Identify which cell holds the provided text, then report its [x, y] central coordinate. 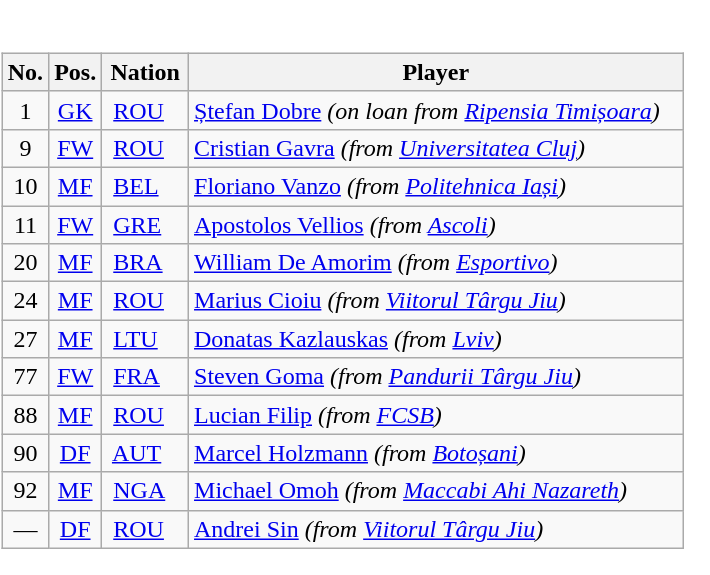
Apostolos Vellios (from Ascoli) [436, 225]
Ștefan Dobre (on loan from Ripensia Timișoara) [436, 110]
— [25, 529]
20 [25, 263]
Steven Goma (from Pandurii Târgu Jiu) [436, 377]
GK [76, 110]
NGA [146, 491]
Marcel Holzmann (from Botoșani) [436, 453]
Donatas Kazlauskas (from Lviv) [436, 339]
1 [25, 110]
92 [25, 491]
Lucian Filip (from FCSB) [436, 415]
77 [25, 377]
27 [25, 339]
Floriano Vanzo (from Politehnica Iași) [436, 186]
LTU [146, 339]
90 [25, 453]
No. [25, 72]
Nation [146, 72]
Marius Cioiu (from Viitorul Târgu Jiu) [436, 301]
William De Amorim (from Esportivo) [436, 263]
9 [25, 148]
BRA [146, 263]
GRE [146, 225]
Player [436, 72]
88 [25, 415]
BEL [146, 186]
10 [25, 186]
Cristian Gavra (from Universitatea Cluj) [436, 148]
Andrei Sin (from Viitorul Târgu Jiu) [436, 529]
FRA [146, 377]
AUT [146, 453]
11 [25, 225]
Pos. [76, 72]
24 [25, 301]
Michael Omoh (from Maccabi Ahi Nazareth) [436, 491]
